From the cell containing the given text, extract its center point as [X, Y] coordinate. 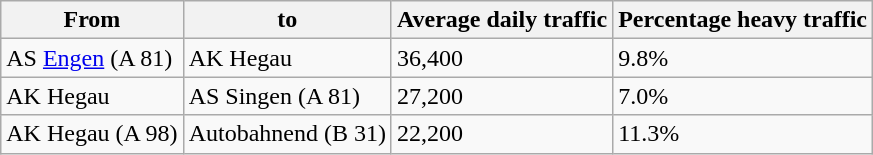
From [92, 20]
22,200 [502, 134]
to [287, 20]
7.0% [743, 96]
AS Engen (A 81) [92, 58]
27,200 [502, 96]
AK Hegau (A 98) [92, 134]
9.8% [743, 58]
Percentage heavy traffic [743, 20]
Autobahnend (B 31) [287, 134]
Average daily traffic [502, 20]
11.3% [743, 134]
36,400 [502, 58]
AS Singen (A 81) [287, 96]
